Capture the cell that displays the provided text and extract its [x, y] central coordinate. 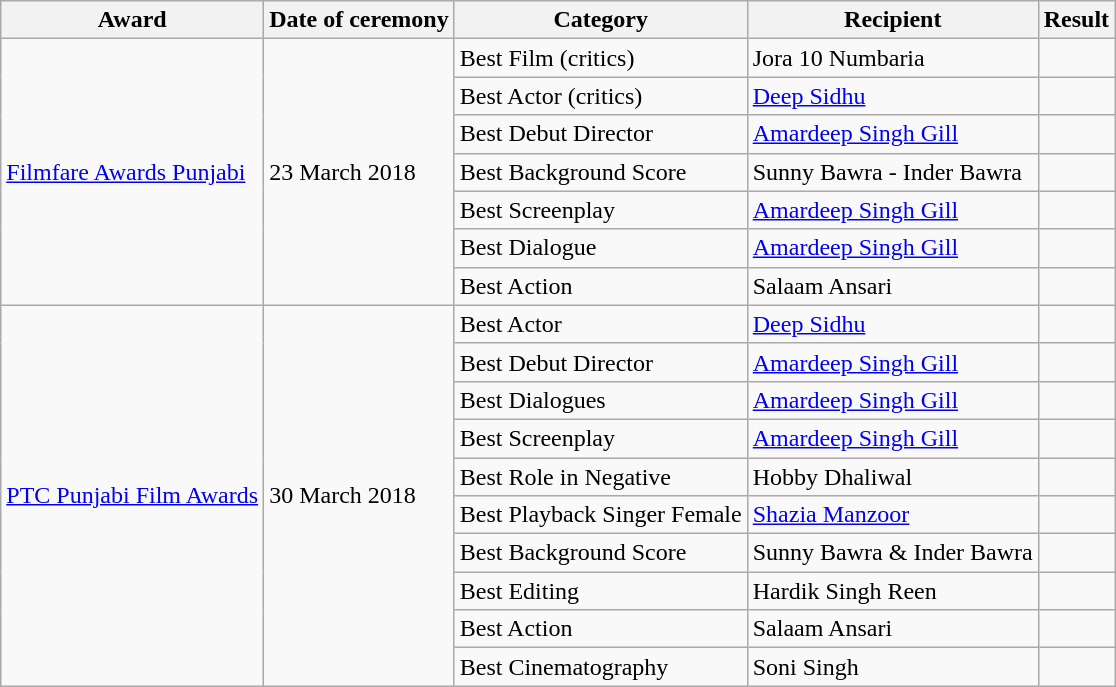
Soni Singh [892, 667]
Result [1076, 20]
Hobby Dhaliwal [892, 477]
Best Dialogues [600, 400]
Category [600, 20]
Jora 10 Numbaria [892, 58]
Date of ceremony [360, 20]
Filmfare Awards Punjabi [132, 172]
Best Editing [600, 591]
Sunny Bawra - Inder Bawra [892, 172]
Hardik Singh Reen [892, 591]
Award [132, 20]
30 March 2018 [360, 496]
Best Actor (critics) [600, 96]
Sunny Bawra & Inder Bawra [892, 553]
23 March 2018 [360, 172]
Best Playback Singer Female [600, 515]
Best Dialogue [600, 248]
Best Film (critics) [600, 58]
Shazia Manzoor [892, 515]
PTC Punjabi Film Awards [132, 496]
Best Actor [600, 324]
Best Cinematography [600, 667]
Recipient [892, 20]
Best Role in Negative [600, 477]
